Provide the [x, y] coordinate of the cell's center where the given text is located.  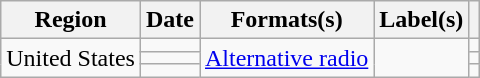
Formats(s) [287, 20]
Region [71, 20]
Date [170, 20]
Alternative radio [287, 58]
Label(s) [422, 20]
United States [71, 58]
